Identify which cell holds the provided text, then report its [X, Y] central coordinate. 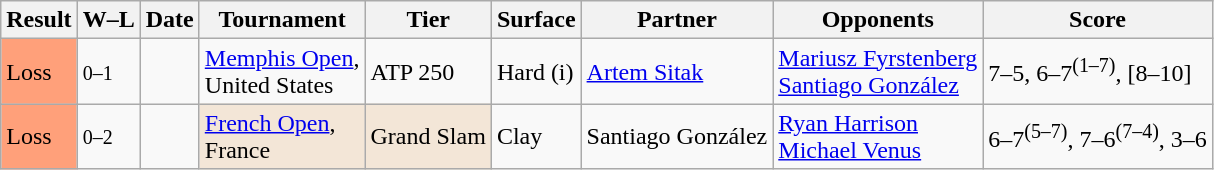
Tournament [282, 20]
Clay [536, 136]
Memphis Open, United States [282, 72]
French Open, France [282, 136]
Score [1098, 20]
Surface [536, 20]
Grand Slam [428, 136]
Partner [677, 20]
7–5, 6–7(1–7), [8–10] [1098, 72]
6–7(5–7), 7–6(7–4), 3–6 [1098, 136]
Date [170, 20]
Result [39, 20]
Santiago González [677, 136]
W–L [108, 20]
Tier [428, 20]
0–1 [108, 72]
Opponents [878, 20]
Hard (i) [536, 72]
Ryan Harrison Michael Venus [878, 136]
0–2 [108, 136]
Artem Sitak [677, 72]
ATP 250 [428, 72]
Mariusz Fyrstenberg Santiago González [878, 72]
